Capture the cell that displays the provided text and extract its (X, Y) central coordinate. 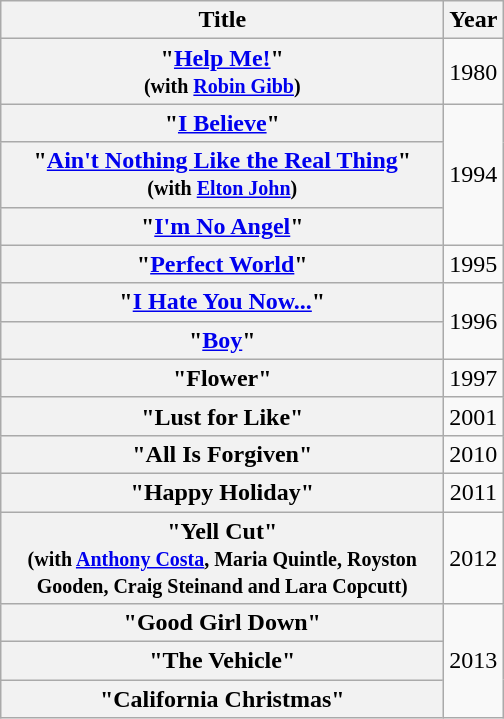
"Help Me!"(with Robin Gibb) (222, 72)
2011 (474, 492)
"Perfect World" (222, 264)
"Ain't Nothing Like the Real Thing"(with Elton John) (222, 174)
1996 (474, 321)
1994 (474, 174)
"Yell Cut"(with Anthony Costa, Maria Quintle, Royston Gooden, Craig Steinand and Lara Copcutt) (222, 558)
"California Christmas" (222, 699)
"All Is Forgiven" (222, 454)
"Boy" (222, 340)
1997 (474, 378)
"Flower" (222, 378)
Year (474, 20)
"The Vehicle" (222, 661)
2013 (474, 661)
Title (222, 20)
"I'm No Angel" (222, 226)
2001 (474, 416)
"Happy Holiday" (222, 492)
2012 (474, 558)
"Lust for Like" (222, 416)
1980 (474, 72)
"Good Girl Down" (222, 623)
"I Hate You Now..." (222, 302)
2010 (474, 454)
"I Believe" (222, 123)
1995 (474, 264)
